Return (X, Y) of the center of cell containing provided text 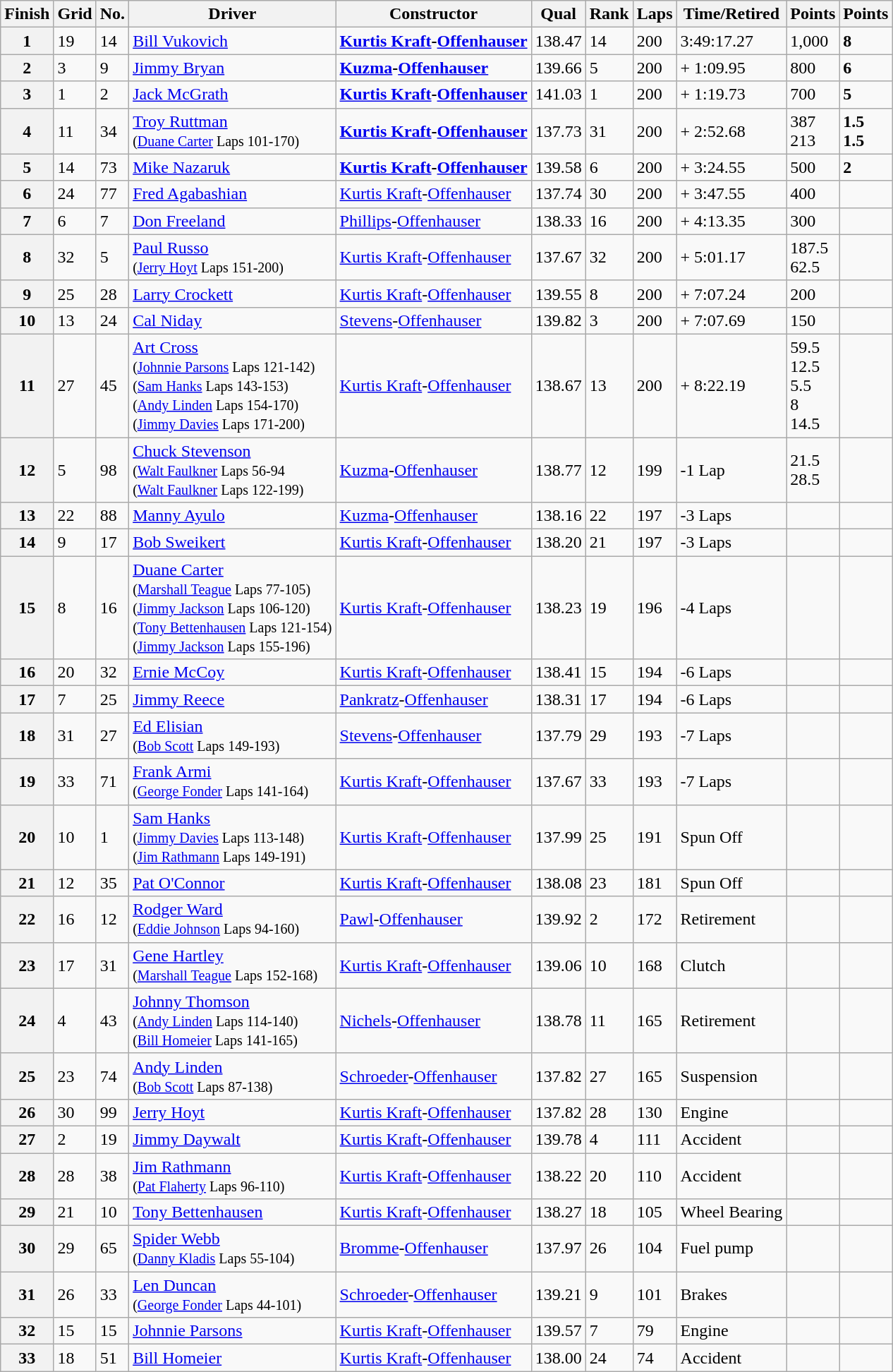
137.97 (559, 1249)
137.79 (559, 735)
Johnnie Parsons (233, 1331)
+ 2:52.68 (731, 131)
139.57 (559, 1331)
111 (655, 1139)
Mike Nazaruk (233, 167)
Time/Retired (731, 14)
137.73 (559, 131)
+ 4:13.35 (731, 221)
300 (813, 221)
105 (655, 1212)
Phillips-Offenhauser (433, 221)
73 (112, 167)
138.31 (559, 699)
Paul Russo(Jerry Hoyt Laps 151-200) (233, 257)
99 (112, 1112)
Tony Bettenhausen (233, 1212)
Ed Elisian (Bob Scott Laps 149-193) (233, 735)
Grid (75, 14)
21.5 28.5 (813, 470)
71 (112, 782)
Don Freeland (233, 221)
Wheel Bearing (731, 1212)
Jimmy Reece (233, 699)
138.23 (559, 608)
Larry Crockett (233, 294)
Cal Niday (233, 320)
138.41 (559, 673)
138.77 (559, 470)
Bob Sweikert (233, 543)
138.00 (559, 1358)
51 (112, 1358)
Fred Agabashian (233, 194)
Constructor (433, 14)
88 (112, 516)
Jack McGrath (233, 95)
199 (655, 470)
Troy Ruttman (Duane Carter Laps 101-170) (233, 131)
+ 7:07.69 (731, 320)
800 (813, 68)
Chuck Stevenson(Walt Faulkner Laps 56-94(Walt Faulkner Laps 122-199) (233, 470)
139.58 (559, 167)
Bill Vukovich (233, 41)
101 (655, 1294)
-1 Lap (731, 470)
138.27 (559, 1212)
400 (813, 194)
172 (655, 919)
Bromme-Offenhauser (433, 1249)
Rank (609, 14)
150 (813, 320)
139.55 (559, 294)
+ 7:07.24 (731, 294)
Clutch (731, 965)
1.5 1.5 (866, 131)
+ 5:01.17 (731, 257)
Driver (233, 14)
Manny Ayulo (233, 516)
187.5 62.5 (813, 257)
45 (112, 385)
139.92 (559, 919)
700 (813, 95)
65 (112, 1249)
Frank Armi (George Fonder Laps 141-164) (233, 782)
196 (655, 608)
138.33 (559, 221)
Len Duncan (George Fonder Laps 44-101) (233, 1294)
138.78 (559, 1021)
Jimmy Daywalt (233, 1139)
Duane Carter(Marshall Teague Laps 77-105)(Jimmy Jackson Laps 106-120)(Tony Bettenhausen Laps 121-154)(Jimmy Jackson Laps 155-196) (233, 608)
Sam Hanks(Jimmy Davies Laps 113-148)(Jim Rathmann Laps 149-191) (233, 837)
138.22 (559, 1176)
Pat O'Connor (233, 883)
139.82 (559, 320)
59.5 12.5 5.5 8 14.5 (813, 385)
139.66 (559, 68)
Qual (559, 14)
Finish (27, 14)
Laps (655, 14)
Pankratz-Offenhauser (433, 699)
Brakes (731, 1294)
+ 3:47.55 (731, 194)
3:49:17.27 (731, 41)
Andy Linden(Bob Scott Laps 87-138) (233, 1076)
104 (655, 1249)
Ernie McCoy (233, 673)
191 (655, 837)
110 (655, 1176)
137.99 (559, 837)
Suspension (731, 1076)
138.08 (559, 883)
Nichels-Offenhauser (433, 1021)
+ 3:24.55 (731, 167)
+ 1:09.95 (731, 68)
79 (655, 1331)
43 (112, 1021)
Pawl-Offenhauser (433, 919)
34 (112, 131)
138.20 (559, 543)
Jimmy Bryan (233, 68)
138.67 (559, 385)
No. (112, 14)
Johnny Thomson(Andy Linden Laps 114-140)(Bill Homeier Laps 141-165) (233, 1021)
Gene Hartley(Marshall Teague Laps 152-168) (233, 965)
181 (655, 883)
139.06 (559, 965)
387 213 (813, 131)
168 (655, 965)
38 (112, 1176)
1,000 (813, 41)
138.16 (559, 516)
Fuel pump (731, 1249)
77 (112, 194)
141.03 (559, 95)
137.74 (559, 194)
Bill Homeier (233, 1358)
Rodger Ward(Eddie Johnson Laps 94-160) (233, 919)
-4 Laps (731, 608)
139.21 (559, 1294)
Jerry Hoyt (233, 1112)
Jim Rathmann(Pat Flaherty Laps 96-110) (233, 1176)
+ 1:19.73 (731, 95)
130 (655, 1112)
500 (813, 167)
138.47 (559, 41)
Art Cross(Johnnie Parsons Laps 121-142)(Sam Hanks Laps 143-153)(Andy Linden Laps 154-170)(Jimmy Davies Laps 171-200) (233, 385)
Spider Webb(Danny Kladis Laps 55-104) (233, 1249)
98 (112, 470)
139.78 (559, 1139)
+ 8:22.19 (731, 385)
35 (112, 883)
